Search for the cell housing the specified text and yield its [X, Y] center coordinate. 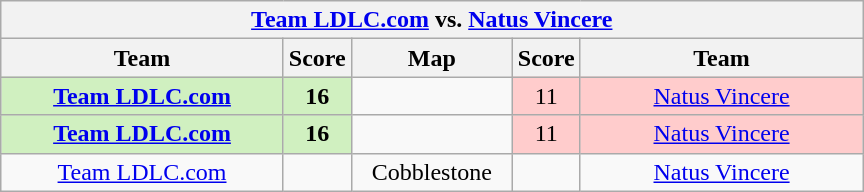
Map [432, 58]
Cobblestone [432, 172]
Team LDLC.com vs. Natus Vincere [432, 20]
